Search for the cell housing the specified text and yield its (X, Y) center coordinate. 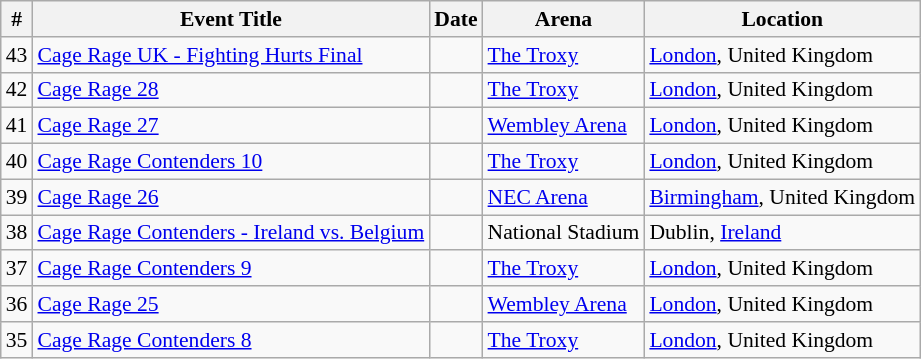
Cage Rage Contenders - Ireland vs. Belgium (230, 233)
# (17, 19)
38 (17, 233)
43 (17, 55)
Date (456, 19)
Event Title (230, 19)
Cage Rage 27 (230, 126)
40 (17, 162)
Cage Rage Contenders 10 (230, 162)
39 (17, 197)
41 (17, 126)
35 (17, 340)
NEC Arena (564, 197)
Dublin, Ireland (782, 233)
36 (17, 304)
Cage Rage Contenders 9 (230, 269)
Cage Rage 25 (230, 304)
Cage Rage UK - Fighting Hurts Final (230, 55)
Arena (564, 19)
Location (782, 19)
Cage Rage 28 (230, 90)
42 (17, 90)
37 (17, 269)
National Stadium (564, 233)
Birmingham, United Kingdom (782, 197)
Cage Rage 26 (230, 197)
Cage Rage Contenders 8 (230, 340)
